For the text-containing cell, return its midpoint in [x, y] coordinate format. 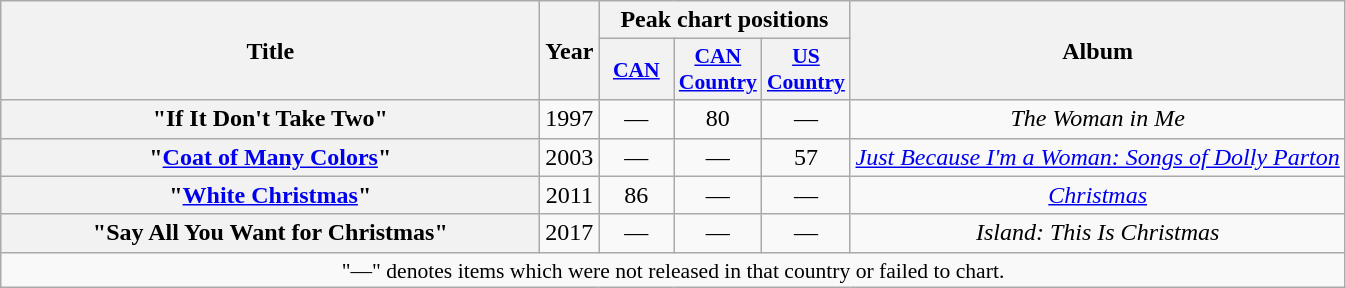
Just Because I'm a Woman: Songs of Dolly Parton [1098, 157]
57 [806, 157]
"White Christmas" [270, 195]
80 [718, 119]
Year [570, 50]
Island: This Is Christmas [1098, 233]
The Woman in Me [1098, 119]
86 [636, 195]
Title [270, 50]
Christmas [1098, 195]
USCountry [806, 70]
2017 [570, 233]
1997 [570, 119]
Peak chart positions [724, 20]
CANCountry [718, 70]
2003 [570, 157]
"If It Don't Take Two" [270, 119]
2011 [570, 195]
Album [1098, 50]
"—" denotes items which were not released in that country or failed to chart. [674, 270]
CAN [636, 70]
"Coat of Many Colors" [270, 157]
"Say All You Want for Christmas" [270, 233]
